For the text-containing cell, return its midpoint in (X, Y) coordinate format. 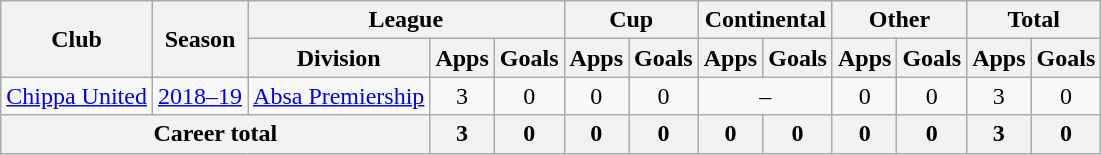
Chippa United (77, 96)
Other (899, 20)
– (765, 96)
Cup (631, 20)
Total (1034, 20)
League (406, 20)
Career total (216, 134)
2018–19 (200, 96)
Club (77, 39)
Absa Premiership (339, 96)
Continental (765, 20)
Division (339, 58)
Season (200, 39)
